Provide the [X, Y] coordinate of the cell's center where the given text is located.  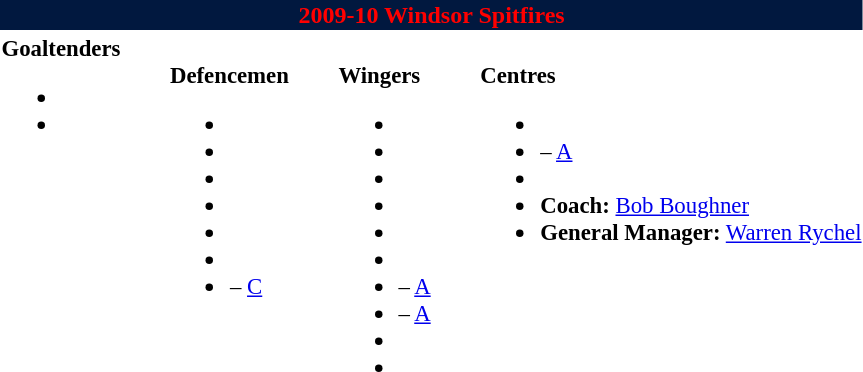
2009-10 Windsor Spitfires [432, 15]
